Search for the cell housing the specified text and yield its (X, Y) center coordinate. 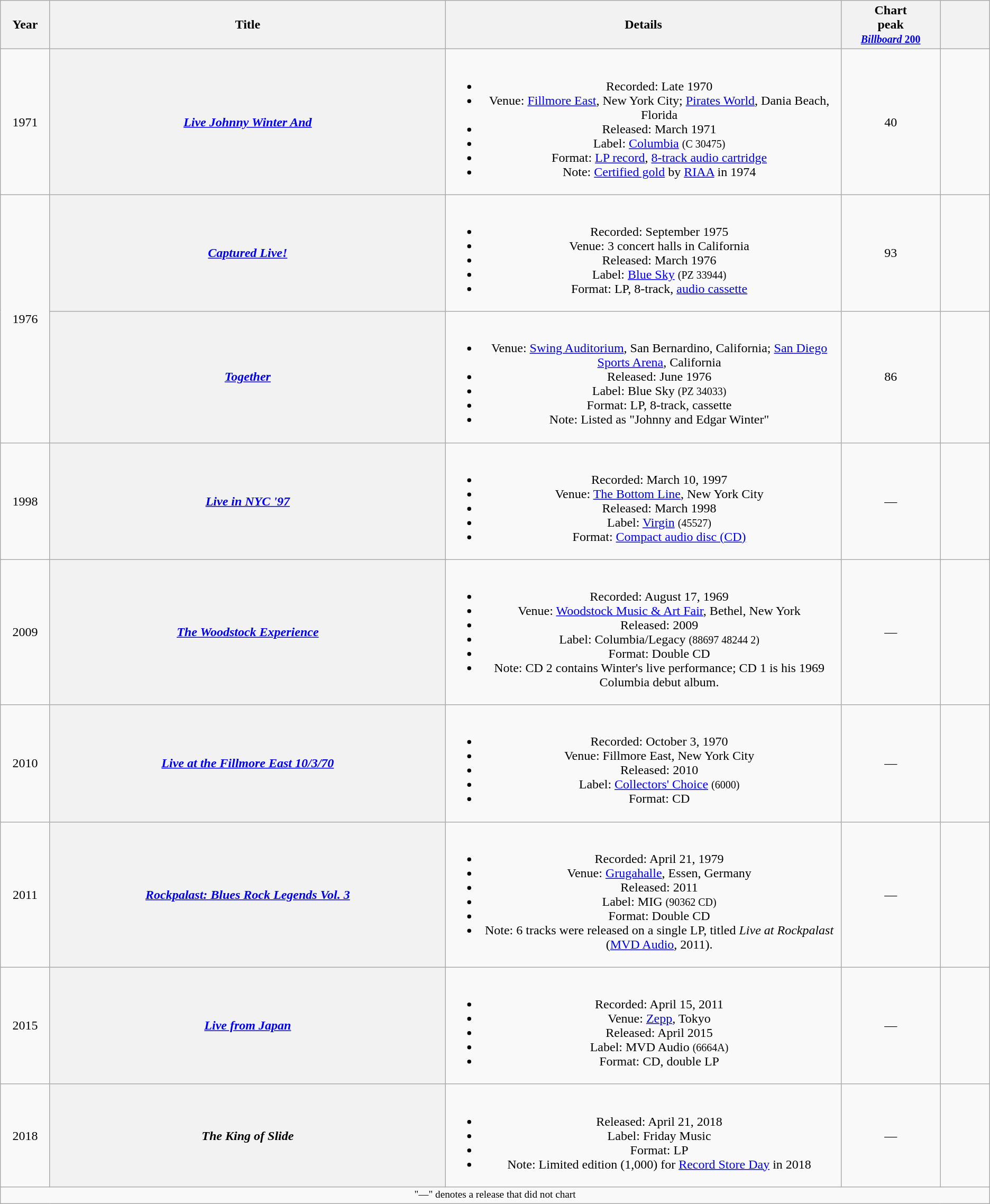
Rockpalast: Blues Rock Legends Vol. 3 (247, 895)
"—" denotes a release that did not chart (495, 1195)
2015 (25, 1026)
ChartpeakBillboard 200 (891, 25)
The King of Slide (247, 1135)
86 (891, 377)
2018 (25, 1135)
2009 (25, 632)
Recorded: March 10, 1997Venue: The Bottom Line, New York CityReleased: March 1998Label: Virgin (45527)Format: Compact audio disc (CD) (643, 501)
Recorded: September 1975Venue: 3 concert halls in CaliforniaReleased: March 1976Label: Blue Sky (PZ 33944)Format: LP, 8-track, audio cassette (643, 253)
2011 (25, 895)
Live Johnny Winter And (247, 122)
Released: April 21, 2018Label: Friday Music Format: LPNote: Limited edition (1,000) for Record Store Day in 2018 (643, 1135)
The Woodstock Experience (247, 632)
Live from Japan (247, 1026)
1998 (25, 501)
Together (247, 377)
Title (247, 25)
Live at the Fillmore East 10/3/70 (247, 764)
Recorded: April 15, 2011Venue: Zepp, TokyoReleased: April 2015Label: MVD Audio (6664A)Format: CD, double LP (643, 1026)
2010 (25, 764)
1976 (25, 318)
Details (643, 25)
Year (25, 25)
Recorded: October 3, 1970Venue: Fillmore East, New York CityReleased: 2010Label: Collectors' Choice (6000)Format: CD (643, 764)
40 (891, 122)
Live in NYC '97 (247, 501)
1971 (25, 122)
Captured Live! (247, 253)
93 (891, 253)
